For the text-containing cell, return its midpoint in [x, y] coordinate format. 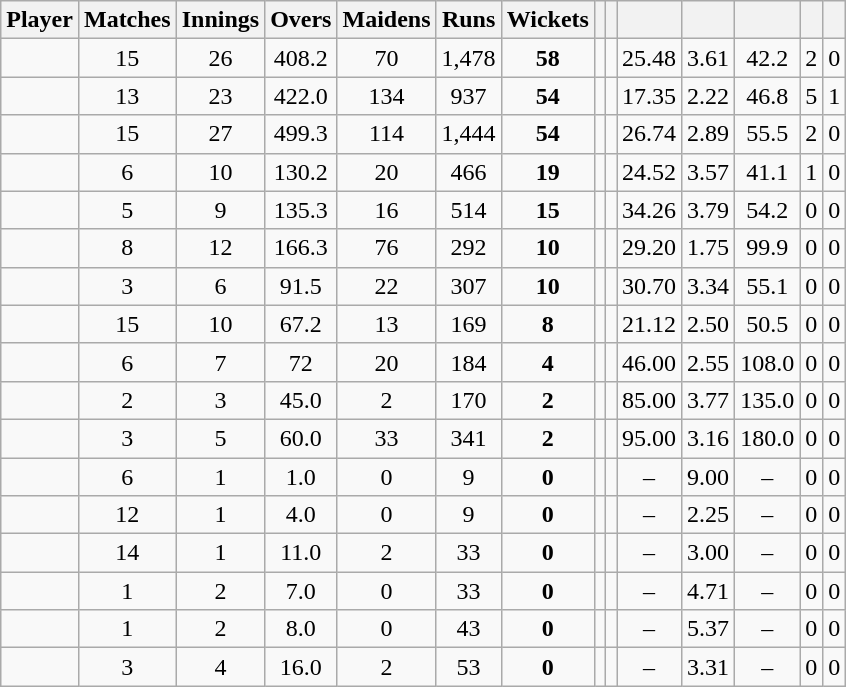
2.25 [708, 515]
7 [220, 362]
135.0 [768, 400]
Runs [468, 20]
5.37 [708, 629]
180.0 [768, 438]
166.3 [301, 248]
55.1 [768, 286]
Player [40, 20]
76 [386, 248]
466 [468, 172]
85.00 [650, 400]
72 [301, 362]
24.52 [650, 172]
26 [220, 58]
1.0 [301, 477]
514 [468, 210]
14 [127, 553]
3.77 [708, 400]
130.2 [301, 172]
58 [548, 58]
114 [386, 134]
292 [468, 248]
22 [386, 286]
1.75 [708, 248]
1,444 [468, 134]
46.8 [768, 96]
3.31 [708, 667]
937 [468, 96]
307 [468, 286]
Overs [301, 20]
27 [220, 134]
4.71 [708, 591]
16 [386, 210]
54.2 [768, 210]
169 [468, 324]
91.5 [301, 286]
26.74 [650, 134]
30.70 [650, 286]
9.00 [708, 477]
2.50 [708, 324]
53 [468, 667]
8.0 [301, 629]
3.16 [708, 438]
42.2 [768, 58]
67.2 [301, 324]
184 [468, 362]
23 [220, 96]
55.5 [768, 134]
Innings [220, 20]
16.0 [301, 667]
17.35 [650, 96]
45.0 [301, 400]
70 [386, 58]
2.55 [708, 362]
4.0 [301, 515]
1,478 [468, 58]
170 [468, 400]
46.00 [650, 362]
3.34 [708, 286]
3.79 [708, 210]
134 [386, 96]
3.61 [708, 58]
29.20 [650, 248]
95.00 [650, 438]
108.0 [768, 362]
3.00 [708, 553]
Matches [127, 20]
34.26 [650, 210]
11.0 [301, 553]
499.3 [301, 134]
50.5 [768, 324]
19 [548, 172]
341 [468, 438]
408.2 [301, 58]
2.22 [708, 96]
21.12 [650, 324]
3.57 [708, 172]
43 [468, 629]
60.0 [301, 438]
422.0 [301, 96]
135.3 [301, 210]
41.1 [768, 172]
Wickets [548, 20]
25.48 [650, 58]
7.0 [301, 591]
2.89 [708, 134]
Maidens [386, 20]
99.9 [768, 248]
